Identify which cell holds the provided text, then report its [x, y] central coordinate. 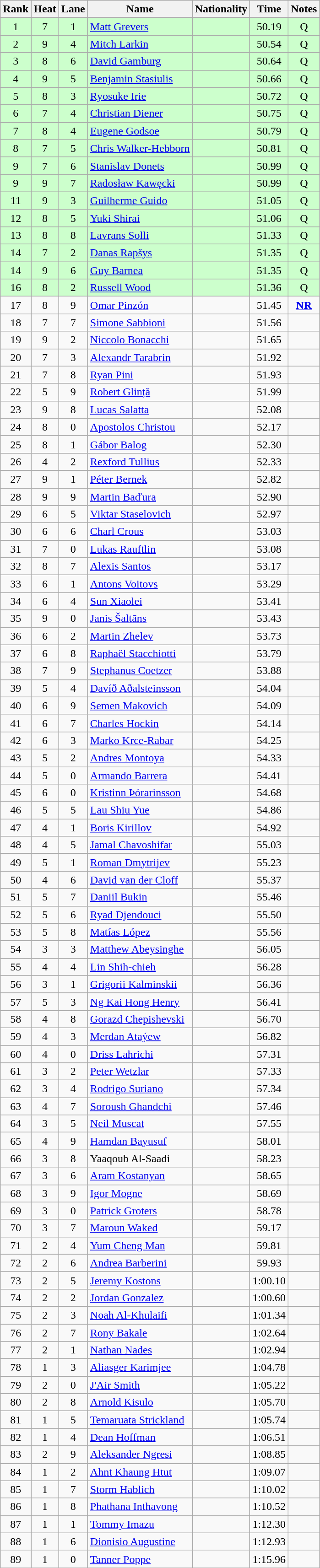
54.68 [269, 793]
56.36 [269, 984]
1:06.51 [269, 1437]
Alexandr Tarabrin [140, 357]
Jamal Chavoshifar [140, 845]
34 [16, 601]
56.70 [269, 1019]
53.17 [269, 566]
Ryan Pini [140, 375]
Benjamin Stasiulis [140, 79]
29 [16, 514]
33 [16, 584]
53.03 [269, 532]
77 [16, 1350]
Nationality [221, 9]
31 [16, 549]
Apostolos Christou [140, 427]
45 [16, 793]
24 [16, 427]
50.72 [269, 96]
80 [16, 1402]
59.93 [269, 1263]
68 [16, 1193]
67 [16, 1176]
56 [16, 984]
53.08 [269, 549]
54.86 [269, 810]
53.88 [269, 671]
Matías López [140, 932]
57.31 [269, 1054]
57 [16, 1002]
52.33 [269, 462]
44 [16, 776]
46 [16, 810]
Martin Baďura [140, 496]
58.65 [269, 1176]
1:08.85 [269, 1455]
Time [269, 9]
16 [16, 288]
51 [16, 897]
1:00.10 [269, 1280]
Viktar Staselovich [140, 514]
Lin Shih-chieh [140, 967]
Matthew Abeysinghe [140, 949]
Roman Dmytrijev [140, 862]
51.33 [269, 236]
1:01.34 [269, 1315]
Name [140, 9]
52.08 [269, 410]
25 [16, 444]
Guilherme Guido [140, 200]
50.54 [269, 44]
Tanner Poppe [140, 1559]
58.78 [269, 1211]
Andrea Barberini [140, 1263]
26 [16, 462]
84 [16, 1472]
Gorazd Chepishevski [140, 1019]
Ryad Djendouci [140, 915]
59.17 [269, 1228]
85 [16, 1489]
54.25 [269, 740]
51.06 [269, 218]
David Gamburg [140, 61]
57.55 [269, 1124]
72 [16, 1263]
61 [16, 1072]
1:00.60 [269, 1298]
Lucas Salatta [140, 410]
Jeremy Kostons [140, 1280]
52.97 [269, 514]
27 [16, 479]
1:12.93 [269, 1541]
28 [16, 496]
54.04 [269, 688]
Notes [304, 9]
55.37 [269, 880]
64 [16, 1124]
56.82 [269, 1036]
83 [16, 1455]
Radosław Kawęcki [140, 183]
35 [16, 619]
56.28 [269, 967]
54 [16, 949]
Robert Glință [140, 392]
Martin Zhelev [140, 636]
Lau Shiu Yue [140, 810]
Merdan Ataýew [140, 1036]
57.34 [269, 1089]
63 [16, 1106]
1:02.64 [269, 1333]
55.23 [269, 862]
Mitch Larkin [140, 44]
51.45 [269, 305]
43 [16, 758]
1:10.02 [269, 1489]
52.17 [269, 427]
58.23 [269, 1158]
Lukas Rauftlin [140, 549]
Yuki Shirai [140, 218]
12 [16, 218]
18 [16, 323]
88 [16, 1541]
62 [16, 1089]
1:15.96 [269, 1559]
Rodrigo Suriano [140, 1089]
57.46 [269, 1106]
79 [16, 1385]
56.41 [269, 1002]
Yaaqoub Al-Saadi [140, 1158]
Dean Hoffman [140, 1437]
23 [16, 410]
86 [16, 1507]
53.29 [269, 584]
51.56 [269, 323]
55.50 [269, 915]
51.93 [269, 375]
1:10.52 [269, 1507]
49 [16, 862]
54.33 [269, 758]
89 [16, 1559]
Temaruata Strickland [140, 1420]
20 [16, 357]
1:04.78 [269, 1368]
Noah Al-Khulaifi [140, 1315]
Aliasger Karimjee [140, 1368]
Antons Voitovs [140, 584]
65 [16, 1141]
Yum Cheng Man [140, 1245]
Phathana Inthavong [140, 1507]
Simone Sabbioni [140, 323]
Peter Wetzlar [140, 1072]
87 [16, 1524]
53.41 [269, 601]
76 [16, 1333]
51.65 [269, 340]
1:05.22 [269, 1385]
59 [16, 1036]
52 [16, 915]
Rank [16, 9]
58 [16, 1019]
54.14 [269, 723]
1:02.94 [269, 1350]
Lane [73, 9]
52.90 [269, 496]
50.79 [269, 131]
52.82 [269, 479]
Danas Rapšys [140, 253]
Eugene Godsoe [140, 131]
NR [304, 305]
Russell Wood [140, 288]
54.09 [269, 706]
53.43 [269, 619]
53.73 [269, 636]
78 [16, 1368]
Andres Montoya [140, 758]
Niccolo Bonacchi [140, 340]
41 [16, 723]
Omar Pinzón [140, 305]
Aleksander Ngresi [140, 1455]
47 [16, 828]
57.33 [269, 1072]
42 [16, 740]
19 [16, 340]
13 [16, 236]
Charles Hockin [140, 723]
1:12.30 [269, 1524]
Driss Lahrichi [140, 1054]
Rexford Tullius [140, 462]
51.05 [269, 200]
58.69 [269, 1193]
Kristinn Þórarinsson [140, 793]
17 [16, 305]
54.92 [269, 828]
74 [16, 1298]
56.05 [269, 949]
Grigorii Kalminskii [140, 984]
75 [16, 1315]
50.75 [269, 113]
David van der Cloff [140, 880]
50 [16, 880]
Sun Xiaolei [140, 601]
Christian Diener [140, 113]
Gábor Balog [140, 444]
51.36 [269, 288]
32 [16, 566]
60 [16, 1054]
38 [16, 671]
82 [16, 1437]
Hamdan Bayusuf [140, 1141]
Soroush Ghandchi [140, 1106]
1:09.07 [269, 1472]
Raphaël Stacchiotti [140, 653]
73 [16, 1280]
Semen Makovich [140, 706]
Storm Hablich [140, 1489]
59.81 [269, 1245]
22 [16, 392]
Neil Muscat [140, 1124]
Dionisio Augustine [140, 1541]
Rony Bakale [140, 1333]
1:05.70 [269, 1402]
Jordan Gonzalez [140, 1298]
Patrick Groters [140, 1211]
48 [16, 845]
81 [16, 1420]
50.19 [269, 27]
55 [16, 967]
52.30 [269, 444]
55.46 [269, 897]
66 [16, 1158]
Lavrans Solli [140, 236]
Stephanus Coetzer [140, 671]
40 [16, 706]
Tommy Imazu [140, 1524]
71 [16, 1245]
70 [16, 1228]
58.01 [269, 1141]
53 [16, 932]
37 [16, 653]
Igor Mogne [140, 1193]
Nathan Nades [140, 1350]
Chris Walker-Hebborn [140, 148]
Daniil Bukin [140, 897]
53.79 [269, 653]
Charl Crous [140, 532]
Ng Kai Hong Henry [140, 1002]
69 [16, 1211]
55.03 [269, 845]
Marko Krce-Rabar [140, 740]
Heat [45, 9]
39 [16, 688]
51.99 [269, 392]
55.56 [269, 932]
Ahnt Khaung Htut [140, 1472]
Janis Šaltāns [140, 619]
1:05.74 [269, 1420]
Stanislav Donets [140, 166]
50.64 [269, 61]
Matt Grevers [140, 27]
30 [16, 532]
51.92 [269, 357]
36 [16, 636]
50.66 [269, 79]
Ryosuke Irie [140, 96]
54.41 [269, 776]
Boris Kirillov [140, 828]
21 [16, 375]
Maroun Waked [140, 1228]
Guy Barnea [140, 270]
Davíð Aðalsteinsson [140, 688]
Alexis Santos [140, 566]
11 [16, 200]
Péter Bernek [140, 479]
J'Air Smith [140, 1385]
Aram Kostanyan [140, 1176]
50.81 [269, 148]
Arnold Kisulo [140, 1402]
Armando Barrera [140, 776]
